Identify which cell holds the provided text, then report its (x, y) central coordinate. 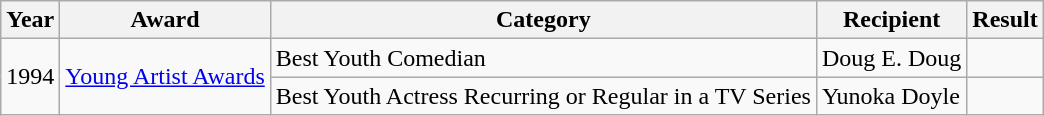
Best Youth Actress Recurring or Regular in a TV Series (543, 96)
Best Youth Comedian (543, 58)
Young Artist Awards (165, 77)
Recipient (891, 20)
Category (543, 20)
Year (30, 20)
Award (165, 20)
Doug E. Doug (891, 58)
Yunoka Doyle (891, 96)
Result (1005, 20)
1994 (30, 77)
